Provide the (X, Y) coordinate of the cell's center where the given text is located.  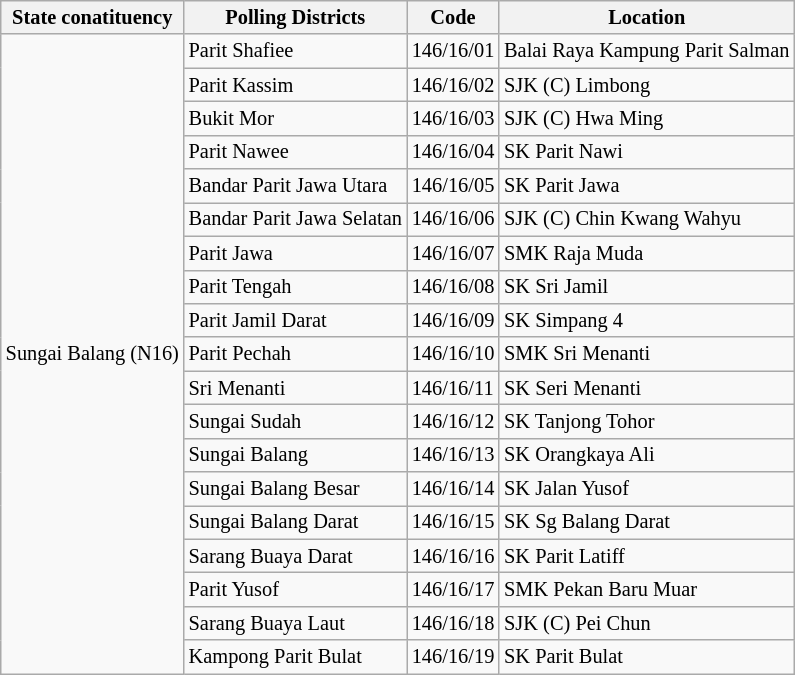
146/16/16 (453, 556)
146/16/08 (453, 287)
Bukit Mor (296, 118)
Parit Nawee (296, 152)
SK Parit Latiff (646, 556)
146/16/03 (453, 118)
146/16/06 (453, 219)
Sungai Sudah (296, 421)
146/16/12 (453, 421)
State conatituency (92, 17)
SK Orangkaya Ali (646, 455)
Sungai Balang (N16) (92, 354)
SJK (C) Chin Kwang Wahyu (646, 219)
146/16/09 (453, 320)
Parit Yusof (296, 589)
146/16/05 (453, 186)
SK Sg Balang Darat (646, 522)
146/16/13 (453, 455)
SK Parit Nawi (646, 152)
SK Simpang 4 (646, 320)
Sarang Buaya Laut (296, 623)
Sungai Balang Besar (296, 489)
146/16/11 (453, 388)
146/16/14 (453, 489)
Balai Raya Kampung Parit Salman (646, 51)
SK Jalan Yusof (646, 489)
146/16/07 (453, 253)
146/16/04 (453, 152)
Sungai Balang Darat (296, 522)
Bandar Parit Jawa Selatan (296, 219)
Parit Pechah (296, 354)
Location (646, 17)
SK Tanjong Tohor (646, 421)
Code (453, 17)
SK Parit Bulat (646, 657)
146/16/18 (453, 623)
Parit Kassim (296, 85)
SMK Sri Menanti (646, 354)
146/16/17 (453, 589)
SK Sri Jamil (646, 287)
SMK Raja Muda (646, 253)
SJK (C) Pei Chun (646, 623)
SMK Pekan Baru Muar (646, 589)
146/16/15 (453, 522)
SJK (C) Hwa Ming (646, 118)
SK Seri Menanti (646, 388)
SK Parit Jawa (646, 186)
146/16/02 (453, 85)
Bandar Parit Jawa Utara (296, 186)
146/16/19 (453, 657)
Parit Jawa (296, 253)
Parit Shafiee (296, 51)
Kampong Parit Bulat (296, 657)
Sarang Buaya Darat (296, 556)
Polling Districts (296, 17)
146/16/01 (453, 51)
Parit Tengah (296, 287)
Parit Jamil Darat (296, 320)
Sri Menanti (296, 388)
Sungai Balang (296, 455)
146/16/10 (453, 354)
SJK (C) Limbong (646, 85)
